Return the [X, Y] coordinate for the center point of the cell that contains the specified text.  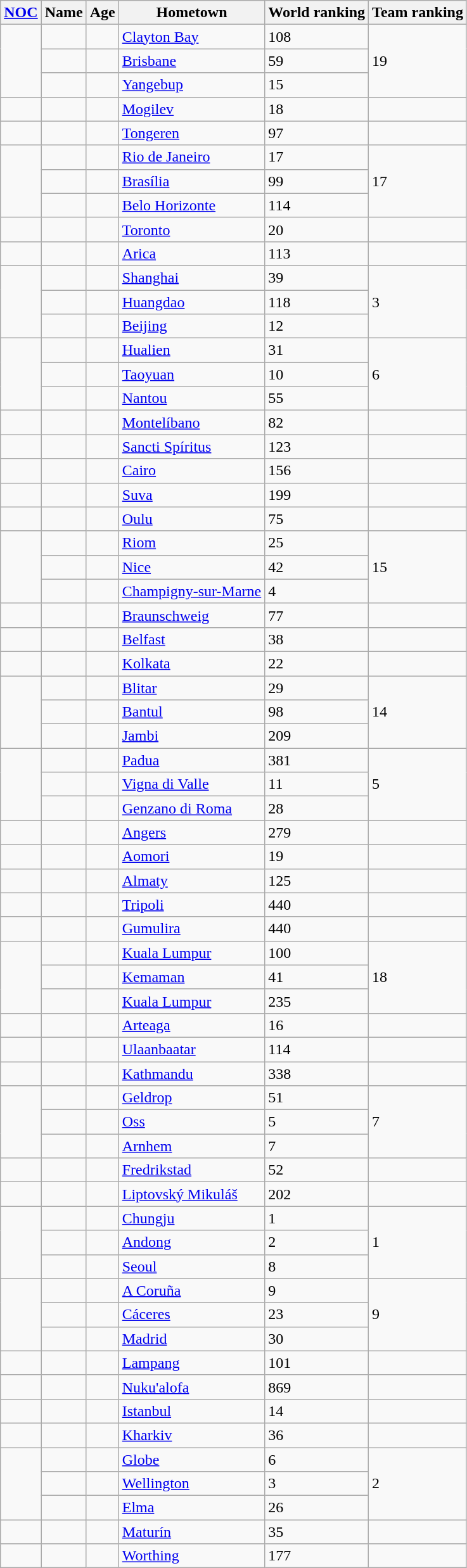
Oss [191, 1122]
Hualien [191, 350]
55 [317, 398]
Worthing [191, 1556]
Kemaman [191, 977]
Arnhem [191, 1146]
Lampang [191, 1363]
Fredrikstad [191, 1170]
35 [317, 1532]
Istanbul [191, 1411]
Kolkata [191, 663]
77 [317, 615]
75 [317, 519]
177 [317, 1556]
World ranking [317, 13]
381 [317, 760]
209 [317, 736]
Almaty [191, 881]
Belo Horizonte [191, 205]
Huangdao [191, 302]
199 [317, 495]
Ulaanbaatar [191, 1049]
Tongeren [191, 133]
Champigny-sur-Marne [191, 591]
98 [317, 712]
Liptovský Mikuláš [191, 1194]
279 [317, 832]
Andong [191, 1242]
Riom [191, 543]
Bantul [191, 712]
36 [317, 1435]
20 [317, 229]
NOC [21, 13]
Braunschweig [191, 615]
Nuku'alofa [191, 1387]
Taoyuan [191, 374]
Genzano di Roma [191, 808]
59 [317, 61]
31 [317, 350]
118 [317, 302]
156 [317, 471]
30 [317, 1339]
Blitar [191, 687]
Jambi [191, 736]
Elma [191, 1508]
Montelíbano [191, 423]
42 [317, 567]
Rio de Janeiro [191, 157]
Name [63, 13]
100 [317, 953]
Shanghai [191, 277]
39 [317, 277]
Clayton Bay [191, 37]
8 [317, 1266]
4 [317, 591]
23 [317, 1315]
97 [317, 133]
Padua [191, 760]
Cairo [191, 471]
A Coruña [191, 1291]
869 [317, 1387]
52 [317, 1170]
Geldrop [191, 1098]
51 [317, 1098]
Brasília [191, 181]
123 [317, 447]
Gumulira [191, 929]
108 [317, 37]
Age [103, 13]
12 [317, 326]
235 [317, 1001]
Kathmandu [191, 1074]
Madrid [191, 1339]
Cáceres [191, 1315]
Beijing [191, 326]
Maturín [191, 1532]
Brisbane [191, 61]
338 [317, 1074]
Kharkiv [191, 1435]
10 [317, 374]
Sancti Spíritus [191, 447]
41 [317, 977]
202 [317, 1194]
Nantou [191, 398]
Angers [191, 832]
Arica [191, 253]
Yangebup [191, 85]
Belfast [191, 639]
29 [317, 687]
Globe [191, 1459]
26 [317, 1508]
Nice [191, 567]
Wellington [191, 1484]
Chungju [191, 1218]
Oulu [191, 519]
Aomori [191, 857]
Team ranking [418, 13]
Toronto [191, 229]
113 [317, 253]
Suva [191, 495]
11 [317, 784]
101 [317, 1363]
16 [317, 1025]
99 [317, 181]
Mogilev [191, 109]
Vigna di Valle [191, 784]
25 [317, 543]
38 [317, 639]
28 [317, 808]
Hometown [191, 13]
82 [317, 423]
22 [317, 663]
Tripoli [191, 905]
125 [317, 881]
Seoul [191, 1266]
Arteaga [191, 1025]
